Locate the cell with the specified text and output its [x, y] center coordinate. 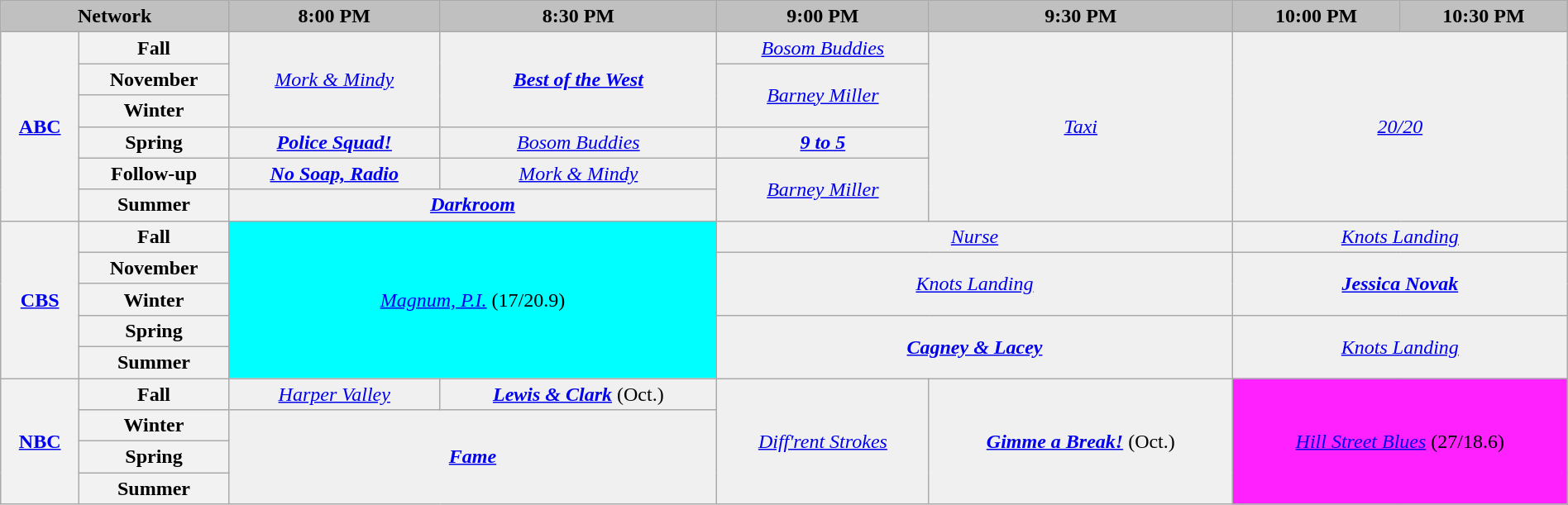
Cagney & Lacey [975, 346]
CBS [40, 299]
Darkroom [472, 205]
Harper Valley [334, 394]
Taxi [1080, 126]
9:30 PM [1080, 17]
10:30 PM [1484, 17]
NBC [40, 441]
8:00 PM [334, 17]
9:00 PM [824, 17]
Diff'rent Strokes [824, 441]
Police Squad! [334, 142]
20/20 [1399, 126]
Jessica Novak [1399, 283]
No Soap, Radio [334, 174]
Network [115, 17]
Follow-up [154, 174]
ABC [40, 126]
Fame [472, 457]
Best of the West [578, 79]
10:00 PM [1316, 17]
Nurse [975, 236]
8:30 PM [578, 17]
9 to 5 [824, 142]
Magnum, P.I. (17/20.9) [472, 299]
Gimme a Break! (Oct.) [1080, 441]
Lewis & Clark (Oct.) [578, 394]
Hill Street Blues (27/18.6) [1399, 441]
